Return (x, y) of the center of cell containing provided text 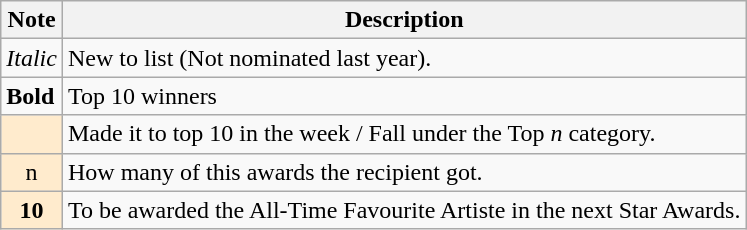
Bold (32, 96)
To be awarded the All-Time Favourite Artiste in the next Star Awards. (404, 210)
Made it to top 10 in the week / Fall under the Top n category. (404, 134)
Description (404, 20)
Italic (32, 58)
Top 10 winners (404, 96)
New to list (Not nominated last year). (404, 58)
10 (32, 210)
Note (32, 20)
n (32, 172)
How many of this awards the recipient got. (404, 172)
